Search for the cell housing the specified text and yield its (X, Y) center coordinate. 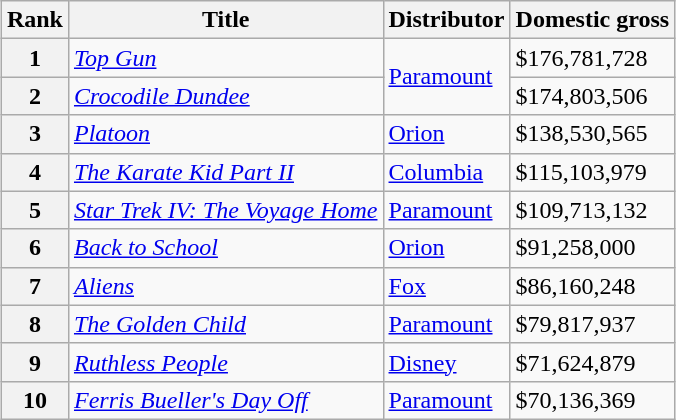
Distributor (446, 20)
Crocodile Dundee (226, 96)
8 (34, 324)
The Karate Kid Part II (226, 172)
Platoon (226, 134)
6 (34, 248)
5 (34, 210)
$70,136,369 (592, 400)
$174,803,506 (592, 96)
4 (34, 172)
Title (226, 20)
$115,103,979 (592, 172)
$86,160,248 (592, 286)
$91,258,000 (592, 248)
$138,530,565 (592, 134)
Rank (34, 20)
Ruthless People (226, 362)
10 (34, 400)
3 (34, 134)
2 (34, 96)
Domestic gross (592, 20)
Columbia (446, 172)
Star Trek IV: The Voyage Home (226, 210)
Back to School (226, 248)
Aliens (226, 286)
Fox (446, 286)
7 (34, 286)
Ferris Bueller's Day Off (226, 400)
$71,624,879 (592, 362)
$109,713,132 (592, 210)
The Golden Child (226, 324)
$79,817,937 (592, 324)
9 (34, 362)
Top Gun (226, 58)
Disney (446, 362)
$176,781,728 (592, 58)
1 (34, 58)
